Extract the [X, Y] coordinate from the center of the cell holding the provided text.  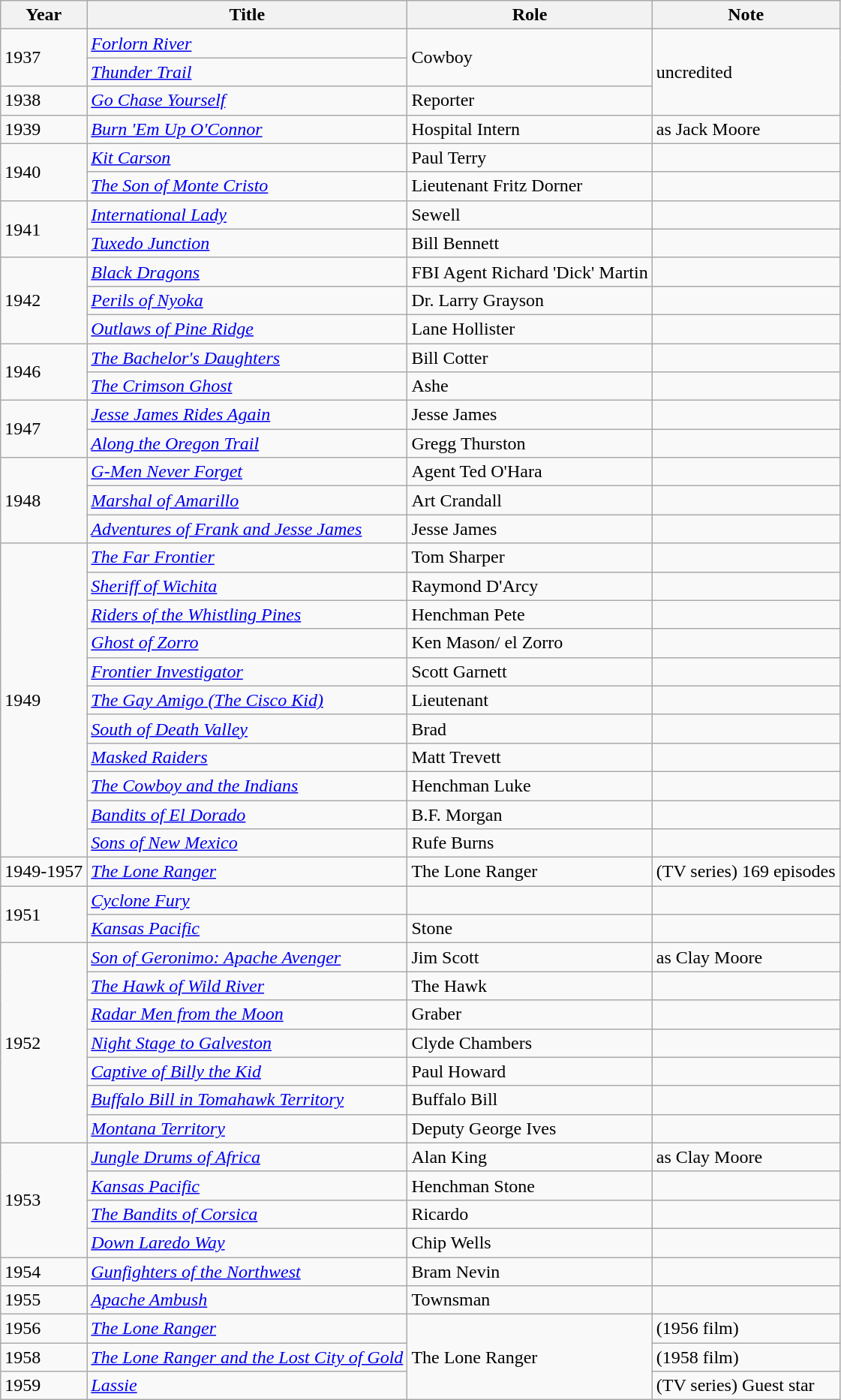
The Cowboy and the Indians [248, 786]
Dr. Larry Grayson [530, 300]
1939 [44, 129]
The Bachelor's Daughters [248, 358]
Stone [530, 929]
Graber [530, 1014]
Masked Raiders [248, 757]
Cyclone Fury [248, 900]
(TV series) Guest star [746, 1386]
Ghost of Zorro [248, 643]
1958 [44, 1357]
1947 [44, 429]
(1958 film) [746, 1357]
Burn 'Em Up O'Connor [248, 129]
The Son of Monte Cristo [248, 186]
The Far Frontier [248, 557]
Chip Wells [530, 1242]
Buffalo Bill [530, 1100]
Sons of New Mexico [248, 843]
Bram Nevin [530, 1272]
Captive of Billy the Kid [248, 1071]
1942 [44, 300]
Night Stage to Galveston [248, 1043]
Bandits of El Dorado [248, 814]
Montana Territory [248, 1128]
Role [530, 15]
Cowboy [530, 58]
Radar Men from the Moon [248, 1014]
Thunder Trail [248, 72]
1941 [44, 229]
Year [44, 15]
Jungle Drums of Africa [248, 1157]
Paul Howard [530, 1071]
as Jack Moore [746, 129]
Forlorn River [248, 44]
Henchman Pete [530, 614]
1954 [44, 1272]
Brad [530, 729]
Ashe [530, 386]
Hospital Intern [530, 129]
G-Men Never Forget [248, 472]
Outlaws of Pine Ridge [248, 329]
1940 [44, 172]
Buffalo Bill in Tomahawk Territory [248, 1100]
FBI Agent Richard 'Dick' Martin [530, 272]
1949 [44, 701]
Art Crandall [530, 500]
Agent Ted O'Hara [530, 472]
Adventures of Frank and Jesse James [248, 529]
Deputy George Ives [530, 1128]
1948 [44, 500]
Clyde Chambers [530, 1043]
Down Laredo Way [248, 1242]
Rufe Burns [530, 843]
Son of Geronimo: Apache Avenger [248, 957]
Go Chase Yourself [248, 101]
1953 [44, 1200]
Henchman Stone [530, 1185]
Lieutenant [530, 700]
South of Death Valley [248, 729]
1937 [44, 58]
1956 [44, 1329]
(TV series) 169 episodes [746, 872]
Reporter [530, 101]
1949-1957 [44, 872]
Riders of the Whistling Pines [248, 614]
Title [248, 15]
Lassie [248, 1386]
Bill Cotter [530, 358]
Apache Ambush [248, 1300]
Marshal of Amarillo [248, 500]
1959 [44, 1386]
Ken Mason/ el Zorro [530, 643]
The Hawk of Wild River [248, 986]
Sewell [530, 215]
Scott Garnett [530, 671]
Lieutenant Fritz Dorner [530, 186]
Ricardo [530, 1214]
Black Dragons [248, 272]
Perils of Nyoka [248, 300]
Note [746, 15]
Jesse James Rides Again [248, 415]
Gregg Thurston [530, 443]
International Lady [248, 215]
The Lone Ranger and the Lost City of Gold [248, 1357]
Tom Sharper [530, 557]
(1956 film) [746, 1329]
Tuxedo Junction [248, 243]
Alan King [530, 1157]
Along the Oregon Trail [248, 443]
Henchman Luke [530, 786]
Gunfighters of the Northwest [248, 1272]
The Crimson Ghost [248, 386]
The Hawk [530, 986]
B.F. Morgan [530, 814]
The Bandits of Corsica [248, 1214]
Paul Terry [530, 158]
1955 [44, 1300]
Matt Trevett [530, 757]
Frontier Investigator [248, 671]
1938 [44, 101]
Sheriff of Wichita [248, 586]
Kit Carson [248, 158]
uncredited [746, 72]
1951 [44, 915]
Bill Bennett [530, 243]
Lane Hollister [530, 329]
Raymond D'Arcy [530, 586]
The Gay Amigo (The Cisco Kid) [248, 700]
1952 [44, 1043]
1946 [44, 372]
Townsman [530, 1300]
Jim Scott [530, 957]
